Locate the cell with the specified text and output its (x, y) center coordinate. 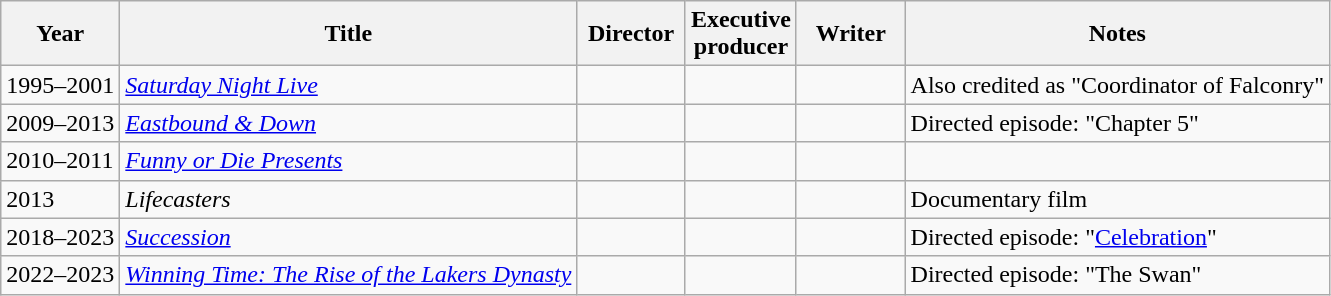
Directed episode: "Celebration" (1118, 237)
Lifecasters (348, 199)
Also credited as "Coordinator of Falconry" (1118, 85)
Succession (348, 237)
2013 (60, 199)
Documentary film (1118, 199)
Directed episode: "Chapter 5" (1118, 123)
Funny or Die Presents (348, 161)
Title (348, 34)
Writer (850, 34)
Notes (1118, 34)
Year (60, 34)
Executiveproducer (740, 34)
Director (632, 34)
2022–2023 (60, 275)
2009–2013 (60, 123)
Eastbound & Down (348, 123)
Directed episode: "The Swan" (1118, 275)
Winning Time: The Rise of the Lakers Dynasty (348, 275)
Saturday Night Live (348, 85)
2018–2023 (60, 237)
1995–2001 (60, 85)
2010–2011 (60, 161)
